Determine the (x, y) coordinate at the center of the cell enclosing the given text.  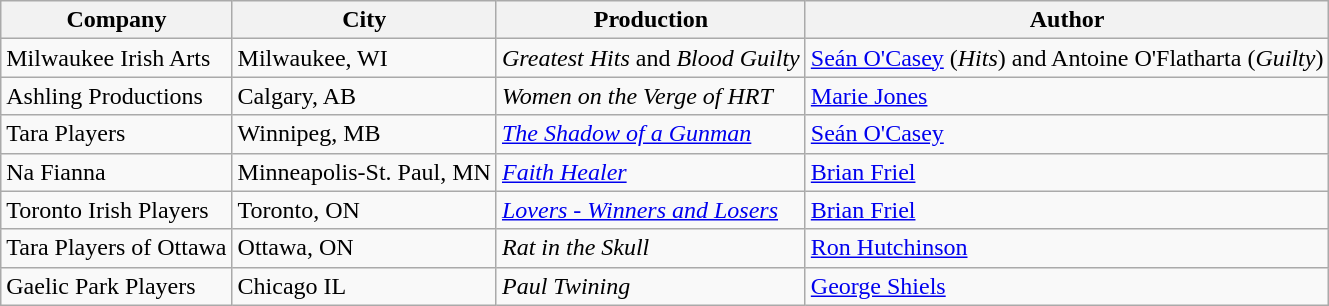
Toronto, ON (364, 210)
City (364, 20)
Milwaukee, WI (364, 58)
Tara Players of Ottawa (116, 248)
Ottawa, ON (364, 248)
Paul Twining (650, 286)
Winnipeg, MB (364, 134)
George Shiels (1067, 286)
Women on the Verge of HRT (650, 96)
Seán O'Casey (Hits) and Antoine O'Flatharta (Guilty) (1067, 58)
Faith Healer (650, 172)
The Shadow of a Gunman (650, 134)
Ron Hutchinson (1067, 248)
Gaelic Park Players (116, 286)
Na Fianna (116, 172)
Minneapolis-St. Paul, MN (364, 172)
Marie Jones (1067, 96)
Milwaukee Irish Arts (116, 58)
Rat in the Skull (650, 248)
Company (116, 20)
Lovers - Winners and Losers (650, 210)
Author (1067, 20)
Seán O'Casey (1067, 134)
Greatest Hits and Blood Guilty (650, 58)
Calgary, AB (364, 96)
Toronto Irish Players (116, 210)
Ashling Productions (116, 96)
Chicago IL (364, 286)
Production (650, 20)
Tara Players (116, 134)
